Locate the cell with the specified text and output its [x, y] center coordinate. 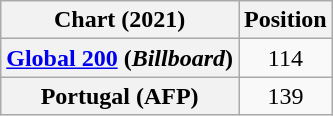
Portugal (AFP) [120, 96]
Chart (2021) [120, 20]
114 [285, 58]
Global 200 (Billboard) [120, 58]
139 [285, 96]
Position [285, 20]
